Output the (X, Y) coordinate of the center of the cell containing the given text.  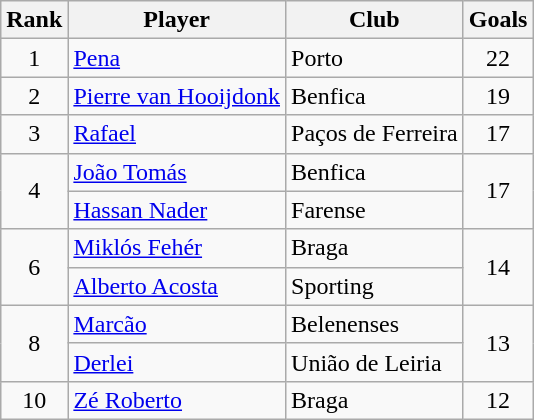
Pena (177, 58)
Sporting (375, 286)
Zé Roberto (177, 400)
Player (177, 20)
Alberto Acosta (177, 286)
10 (34, 400)
19 (498, 96)
Belenenses (375, 324)
12 (498, 400)
6 (34, 267)
Hassan Nader (177, 210)
Marcão (177, 324)
1 (34, 58)
União de Leiria (375, 362)
Paços de Ferreira (375, 134)
Rafael (177, 134)
4 (34, 191)
22 (498, 58)
Rank (34, 20)
3 (34, 134)
2 (34, 96)
Club (375, 20)
João Tomás (177, 172)
Miklós Fehér (177, 248)
Porto (375, 58)
14 (498, 267)
Pierre van Hooijdonk (177, 96)
Derlei (177, 362)
8 (34, 343)
13 (498, 343)
Goals (498, 20)
Farense (375, 210)
